Search for the cell housing the specified text and yield its [X, Y] center coordinate. 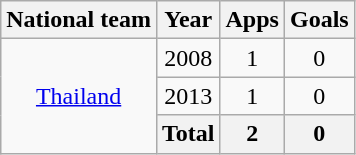
2013 [188, 96]
Year [188, 20]
2 [252, 134]
Thailand [79, 96]
Total [188, 134]
Goals [319, 20]
2008 [188, 58]
National team [79, 20]
Apps [252, 20]
